Return the (x, y) coordinate for the center point of the cell that contains the specified text.  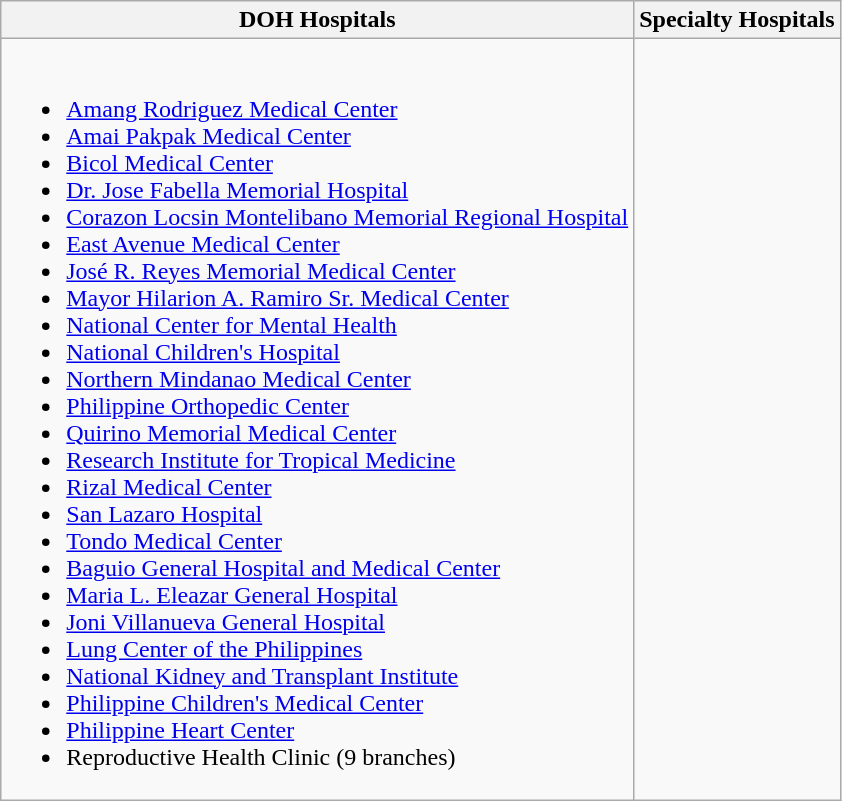
Specialty Hospitals (737, 20)
DOH Hospitals (318, 20)
